Scan for the cell matching the given text and deliver its (x, y) coordinate at center. 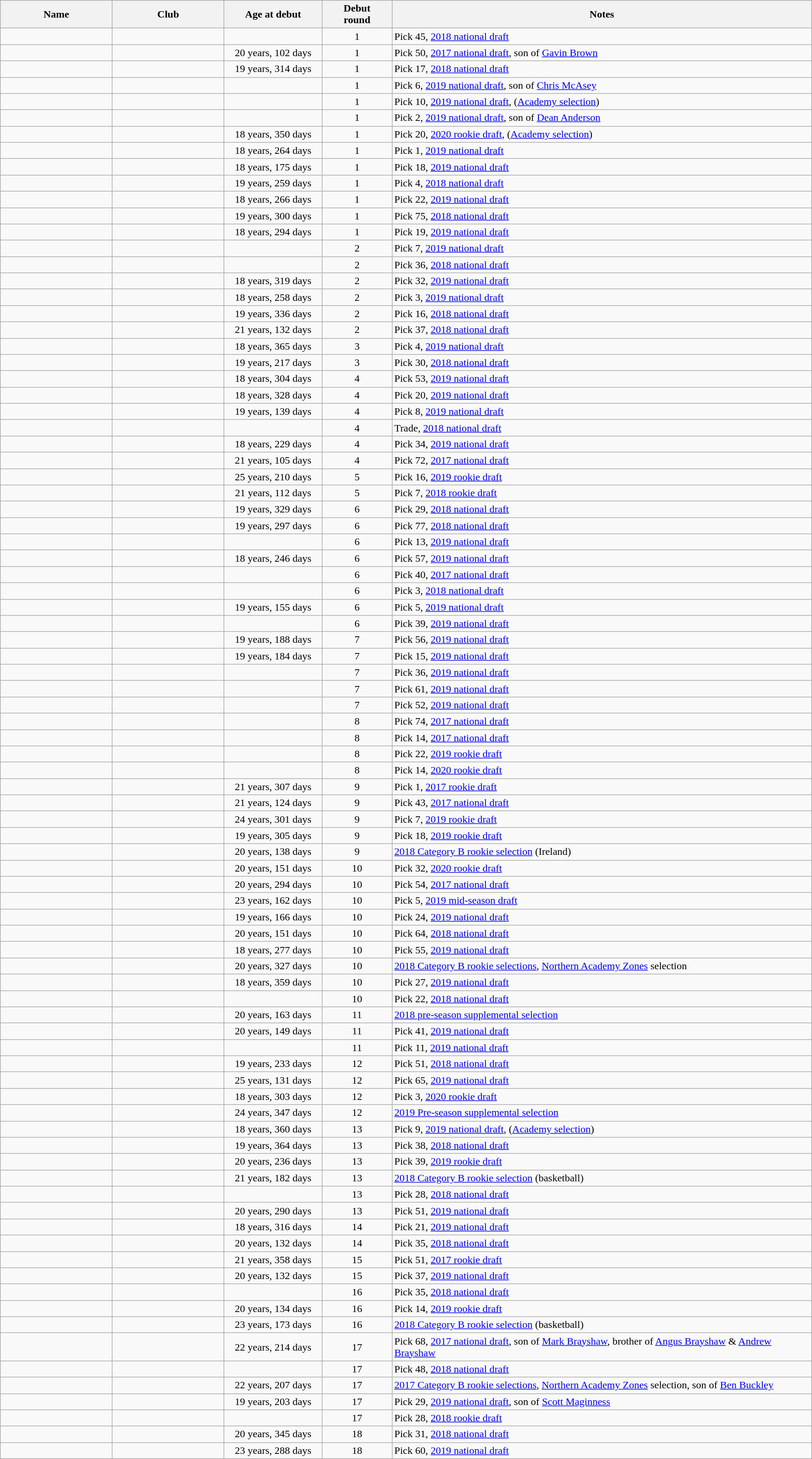
2019 Pre-season supplemental selection (602, 1113)
Pick 38, 2018 national draft (602, 1145)
20 years, 163 days (273, 1015)
Pick 14, 2020 rookie draft (602, 770)
Pick 19, 2019 national draft (602, 232)
20 years, 134 days (273, 1309)
25 years, 210 days (273, 477)
Pick 22, 2018 national draft (602, 999)
19 years, 233 days (273, 1064)
Pick 74, 2017 national draft (602, 721)
Pick 7, 2019 national draft (602, 249)
Pick 65, 2019 national draft (602, 1080)
Pick 51, 2017 rookie draft (602, 1259)
Pick 7, 2019 rookie draft (602, 819)
19 years, 217 days (273, 363)
Pick 40, 2017 national draft (602, 575)
Pick 24, 2019 national draft (602, 917)
Pick 53, 2019 national draft (602, 379)
Pick 36, 2018 national draft (602, 265)
19 years, 314 days (273, 69)
Pick 22, 2019 national draft (602, 199)
Pick 48, 2018 national draft (602, 1369)
Pick 77, 2018 national draft (602, 526)
20 years, 149 days (273, 1031)
20 years, 138 days (273, 852)
Pick 18, 2019 rookie draft (602, 836)
Pick 5, 2019 mid-season draft (602, 901)
Pick 51, 2018 national draft (602, 1064)
18 years, 316 days (273, 1227)
Pick 3, 2020 rookie draft (602, 1096)
18 years, 359 days (273, 982)
Pick 39, 2019 national draft (602, 623)
23 years, 173 days (273, 1325)
Pick 52, 2019 national draft (602, 705)
18 years, 264 days (273, 150)
Pick 28, 2018 national draft (602, 1194)
Pick 45, 2018 national draft (602, 36)
19 years, 184 days (273, 656)
Pick 20, 2019 national draft (602, 395)
Pick 14, 2019 rookie draft (602, 1309)
19 years, 259 days (273, 183)
18 years, 258 days (273, 297)
Trade, 2018 national draft (602, 428)
25 years, 131 days (273, 1080)
21 years, 132 days (273, 330)
18 years, 277 days (273, 950)
Pick 34, 2019 national draft (602, 444)
19 years, 188 days (273, 640)
21 years, 307 days (273, 787)
2018 Category B rookie selections, Northern Academy Zones selection (602, 966)
Pick 57, 2019 national draft (602, 558)
Pick 50, 2017 national draft, son of Gavin Brown (602, 53)
Pick 11, 2019 national draft (602, 1048)
Pick 27, 2019 national draft (602, 982)
Name (57, 15)
Pick 28, 2018 rookie draft (602, 1418)
Pick 9, 2019 national draft, (Academy selection) (602, 1129)
Pick 29, 2019 national draft, son of Scott Maginness (602, 1402)
19 years, 329 days (273, 509)
19 years, 364 days (273, 1145)
18 years, 328 days (273, 395)
Pick 4, 2019 national draft (602, 346)
18 years, 175 days (273, 167)
19 years, 305 days (273, 836)
24 years, 347 days (273, 1113)
19 years, 139 days (273, 411)
Pick 14, 2017 national draft (602, 737)
Pick 30, 2018 national draft (602, 363)
Pick 4, 2018 national draft (602, 183)
Pick 7, 2018 rookie draft (602, 493)
Pick 17, 2018 national draft (602, 69)
18 years, 365 days (273, 346)
Pick 20, 2020 rookie draft, (Academy selection) (602, 134)
20 years, 290 days (273, 1210)
Pick 2, 2019 national draft, son of Dean Anderson (602, 118)
Pick 31, 2018 national draft (602, 1434)
21 years, 358 days (273, 1259)
Pick 10, 2019 national draft, (Academy selection) (602, 102)
18 years, 266 days (273, 199)
Pick 43, 2017 national draft (602, 803)
22 years, 207 days (273, 1385)
Pick 3, 2019 national draft (602, 297)
Pick 61, 2019 national draft (602, 689)
18 years, 246 days (273, 558)
20 years, 327 days (273, 966)
Age at debut (273, 15)
Pick 51, 2019 national draft (602, 1210)
Club (168, 15)
Pick 22, 2019 rookie draft (602, 754)
Pick 72, 2017 national draft (602, 460)
Pick 6, 2019 national draft, son of Chris McAsey (602, 85)
Pick 36, 2019 national draft (602, 672)
20 years, 102 days (273, 53)
Pick 15, 2019 national draft (602, 656)
19 years, 336 days (273, 314)
18 years, 303 days (273, 1096)
21 years, 182 days (273, 1178)
Pick 37, 2019 national draft (602, 1276)
Pick 21, 2019 national draft (602, 1227)
19 years, 300 days (273, 216)
Pick 60, 2019 national draft (602, 1450)
Pick 1, 2019 national draft (602, 150)
Debutround (357, 15)
Pick 41, 2019 national draft (602, 1031)
Pick 37, 2018 national draft (602, 330)
22 years, 214 days (273, 1347)
19 years, 203 days (273, 1402)
18 years, 294 days (273, 232)
Pick 39, 2019 rookie draft (602, 1162)
Pick 3, 2018 national draft (602, 591)
18 years, 319 days (273, 281)
Notes (602, 15)
18 years, 229 days (273, 444)
20 years, 294 days (273, 884)
18 years, 360 days (273, 1129)
19 years, 155 days (273, 607)
2017 Category B rookie selections, Northern Academy Zones selection, son of Ben Buckley (602, 1385)
21 years, 124 days (273, 803)
Pick 16, 2018 national draft (602, 314)
Pick 56, 2019 national draft (602, 640)
Pick 8, 2019 national draft (602, 411)
18 years, 350 days (273, 134)
Pick 32, 2019 national draft (602, 281)
24 years, 301 days (273, 819)
Pick 5, 2019 national draft (602, 607)
Pick 18, 2019 national draft (602, 167)
Pick 55, 2019 national draft (602, 950)
Pick 16, 2019 rookie draft (602, 477)
21 years, 112 days (273, 493)
18 years, 304 days (273, 379)
19 years, 166 days (273, 917)
Pick 13, 2019 national draft (602, 542)
20 years, 236 days (273, 1162)
2018 pre-season supplemental selection (602, 1015)
23 years, 162 days (273, 901)
2018 Category B rookie selection (Ireland) (602, 852)
Pick 32, 2020 rookie draft (602, 868)
Pick 29, 2018 national draft (602, 509)
Pick 54, 2017 national draft (602, 884)
21 years, 105 days (273, 460)
23 years, 288 days (273, 1450)
19 years, 297 days (273, 526)
Pick 68, 2017 national draft, son of Mark Brayshaw, brother of Angus Brayshaw & Andrew Brayshaw (602, 1347)
Pick 1, 2017 rookie draft (602, 787)
20 years, 345 days (273, 1434)
Pick 64, 2018 national draft (602, 933)
Pick 75, 2018 national draft (602, 216)
